Return the (x, y) coordinate for the center point of the cell that contains the specified text.  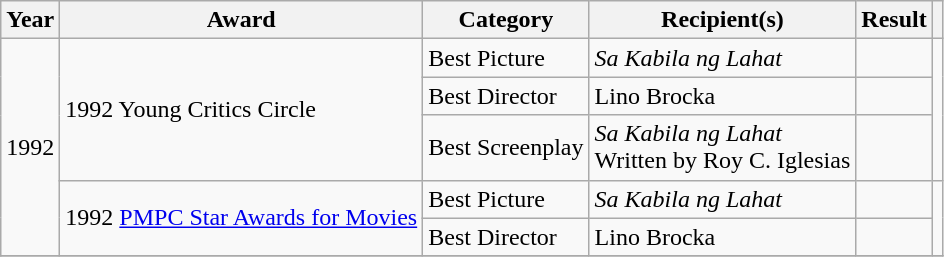
Year (30, 20)
1992 Young Critics Circle (242, 110)
1992 (30, 148)
Category (506, 20)
Sa Kabila ng LahatWritten by Roy C. Iglesias (722, 148)
Recipient(s) (722, 20)
1992 PMPC Star Awards for Movies (242, 218)
Award (242, 20)
Result (894, 20)
Best Screenplay (506, 148)
